Determine the (x, y) coordinate at the center of the cell enclosing the given text.  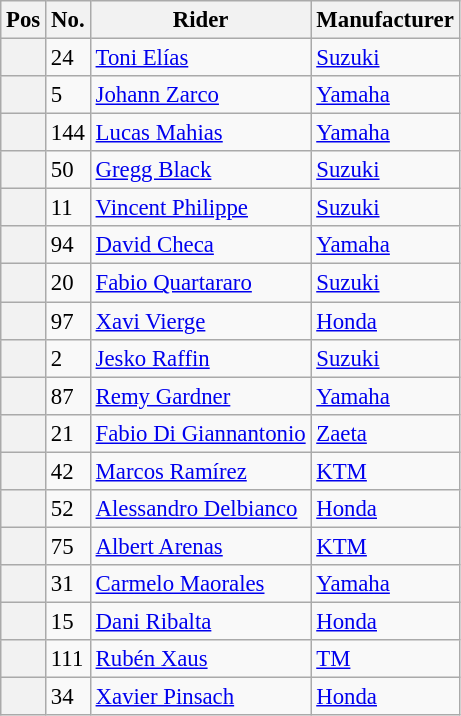
Xavier Pinsach (200, 697)
97 (68, 321)
Fabio Quartararo (200, 283)
TM (385, 659)
50 (68, 170)
Albert Arenas (200, 546)
Alessandro Delbianco (200, 509)
24 (68, 58)
Zaeta (385, 433)
No. (68, 20)
Jesko Raffin (200, 358)
Toni Elías (200, 58)
Marcos Ramírez (200, 471)
Remy Gardner (200, 396)
52 (68, 509)
42 (68, 471)
2 (68, 358)
Vincent Philippe (200, 208)
Fabio Di Giannantonio (200, 433)
Rider (200, 20)
David Checa (200, 245)
21 (68, 433)
87 (68, 396)
Dani Ribalta (200, 621)
34 (68, 697)
Gregg Black (200, 170)
Lucas Mahias (200, 133)
111 (68, 659)
Carmelo Maorales (200, 584)
94 (68, 245)
20 (68, 283)
Johann Zarco (200, 95)
Pos (24, 20)
75 (68, 546)
Rubén Xaus (200, 659)
15 (68, 621)
144 (68, 133)
5 (68, 95)
Xavi Vierge (200, 321)
31 (68, 584)
11 (68, 208)
Manufacturer (385, 20)
